Return the [x, y] coordinate for the center point of the cell that contains the specified text.  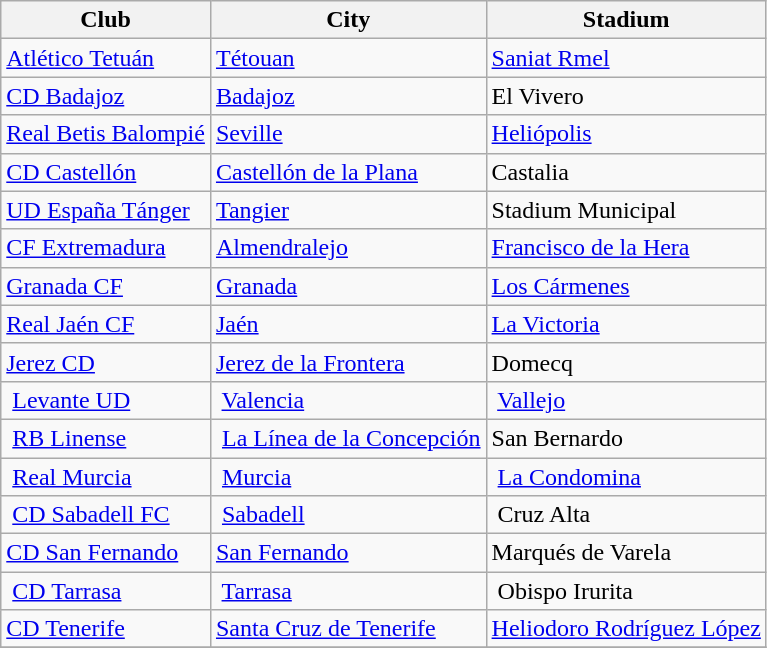
RB Linense [106, 438]
Granada CF [106, 286]
Los Cármenes [626, 286]
Heliópolis [626, 134]
Stadium Municipal [626, 210]
Heliodoro Rodríguez López [626, 629]
Almendralejo [348, 248]
La Condomina [626, 477]
Club [106, 20]
Saniat Rmel [626, 58]
Tarrasa [348, 591]
CD Badajoz [106, 96]
Real Jaén CF [106, 324]
Tétouan [348, 58]
CD Tarrasa [106, 591]
Sabadell [348, 515]
Real Murcia [106, 477]
Granada [348, 286]
San Bernardo [626, 438]
Jerez de la Frontera [348, 362]
Atlético Tetuán [106, 58]
Obispo Irurita [626, 591]
Francisco de la Hera [626, 248]
CD San Fernando [106, 553]
La Línea de la Concepción [348, 438]
Jaén [348, 324]
Castellón de la Plana [348, 172]
Levante UD [106, 400]
Vallejo [626, 400]
CF Extremadura [106, 248]
Santa Cruz de Tenerife [348, 629]
CD Castellón [106, 172]
Jerez CD [106, 362]
Stadium [626, 20]
Domecq [626, 362]
La Victoria [626, 324]
El Vivero [626, 96]
Badajoz [348, 96]
Cruz Alta [626, 515]
CD Tenerife [106, 629]
City [348, 20]
CD Sabadell FC [106, 515]
UD España Tánger [106, 210]
Murcia [348, 477]
Tangier [348, 210]
San Fernando [348, 553]
Seville [348, 134]
Marqués de Varela [626, 553]
Real Betis Balompié [106, 134]
Valencia [348, 400]
Castalia [626, 172]
